Determine the [X, Y] coordinate at the center of the cell enclosing the given text.  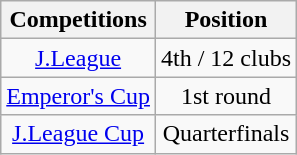
J.League Cup [78, 134]
1st round [226, 96]
Emperor's Cup [78, 96]
Position [226, 20]
J.League [78, 58]
4th / 12 clubs [226, 58]
Competitions [78, 20]
Quarterfinals [226, 134]
